Return (x, y) of the center of cell containing provided text 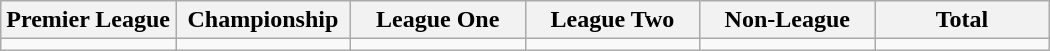
League Two (612, 20)
Non-League (788, 20)
Championship (264, 20)
Total (962, 20)
League One (438, 20)
Premier League (88, 20)
